Pinpoint the cell where the given text exists, returning its (x, y) midpoint coordinate. 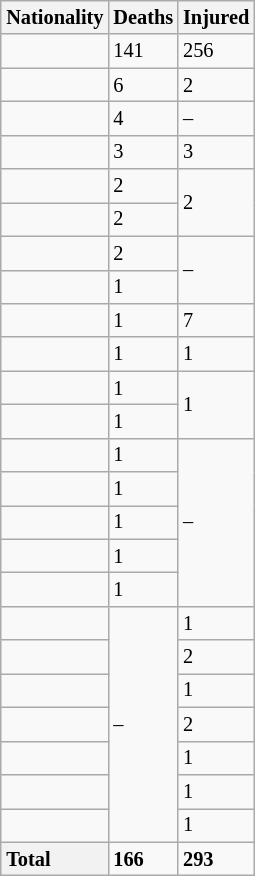
7 (216, 321)
6 (143, 85)
4 (143, 119)
Deaths (143, 18)
166 (143, 859)
Nationality (54, 18)
141 (143, 51)
293 (216, 859)
Total (54, 859)
256 (216, 51)
Injured (216, 18)
